Determine the (x, y) coordinate at the center of the cell enclosing the given text.  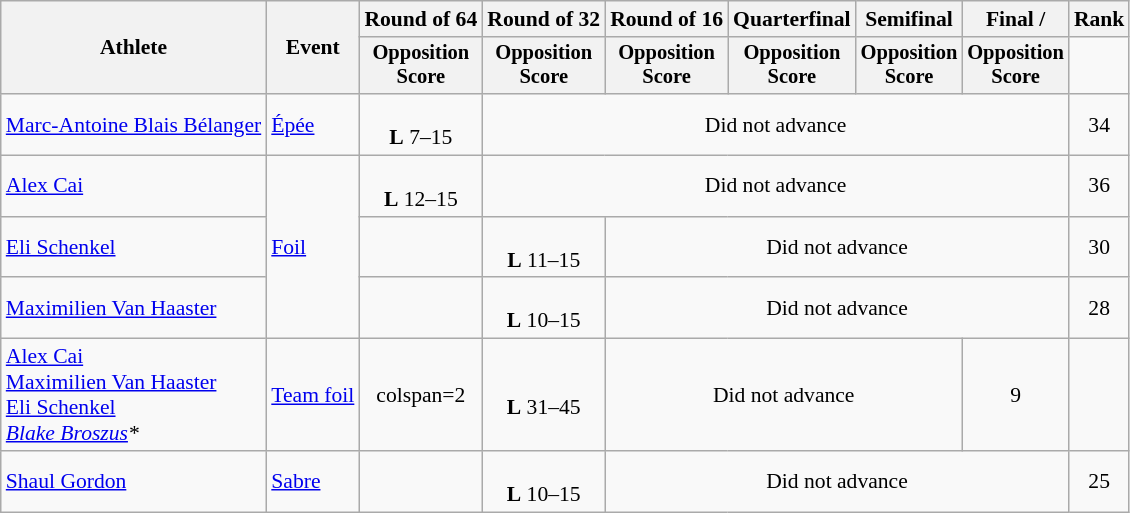
Round of 64 (420, 19)
Shaul Gordon (134, 482)
Round of 16 (666, 19)
Athlete (134, 48)
Team foil (312, 395)
30 (1100, 248)
L 11–15 (544, 248)
Sabre (312, 482)
L 7–15 (420, 124)
Marc-Antoine Blais Bélanger (134, 124)
34 (1100, 124)
Semifinal (910, 19)
Maximilien Van Haaster (134, 308)
9 (1016, 395)
Round of 32 (544, 19)
L 31–45 (544, 395)
Épée (312, 124)
L 12–15 (420, 186)
Quarterfinal (792, 19)
25 (1100, 482)
36 (1100, 186)
Final / (1016, 19)
Eli Schenkel (134, 248)
Alex CaiMaximilien Van HaasterEli SchenkelBlake Broszus* (134, 395)
colspan=2 (420, 395)
Foil (312, 248)
28 (1100, 308)
Alex Cai (134, 186)
Event (312, 48)
Rank (1100, 19)
